Search for the cell housing the specified text and yield its [x, y] center coordinate. 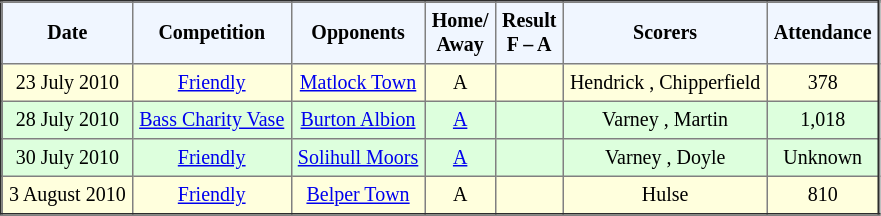
810 [823, 195]
ResultF – A [529, 33]
Hendrick , Chipperfield [665, 83]
378 [823, 83]
Date [68, 33]
30 July 2010 [68, 158]
28 July 2010 [68, 120]
Unknown [823, 158]
23 July 2010 [68, 83]
Burton Albion [358, 120]
1,018 [823, 120]
Solihull Moors [358, 158]
Attendance [823, 33]
Varney , Doyle [665, 158]
Belper Town [358, 195]
Competition [212, 33]
Varney , Martin [665, 120]
Opponents [358, 33]
Bass Charity Vase [212, 120]
Hulse [665, 195]
Scorers [665, 33]
3 August 2010 [68, 195]
Home/Away [460, 33]
Matlock Town [358, 83]
